Identify which cell holds the provided text, then report its [X, Y] central coordinate. 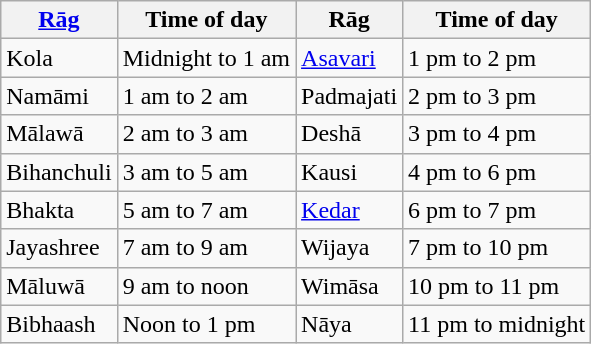
Kola [59, 58]
Kedar [350, 210]
1 am to 2 am [206, 96]
Padmajati [350, 96]
9 am to noon [206, 286]
7 am to 9 am [206, 248]
Māluwā [59, 286]
4 pm to 6 pm [497, 172]
11 pm to midnight [497, 324]
Bihanchuli [59, 172]
1 pm to 2 pm [497, 58]
5 am to 7 am [206, 210]
7 pm to 10 pm [497, 248]
2 am to 3 am [206, 134]
Noon to 1 pm [206, 324]
Bibhaash [59, 324]
Nāya [350, 324]
Midnight to 1 am [206, 58]
Wimāsa [350, 286]
3 am to 5 am [206, 172]
Kausi [350, 172]
3 pm to 4 pm [497, 134]
Wijaya [350, 248]
10 pm to 11 pm [497, 286]
Asavari [350, 58]
Bhakta [59, 210]
2 pm to 3 pm [497, 96]
Mālawā [59, 134]
Namāmi [59, 96]
Jayashree [59, 248]
6 pm to 7 pm [497, 210]
Deshā [350, 134]
